Detect which cell encompasses the target text, then output its (x, y) center coordinate. 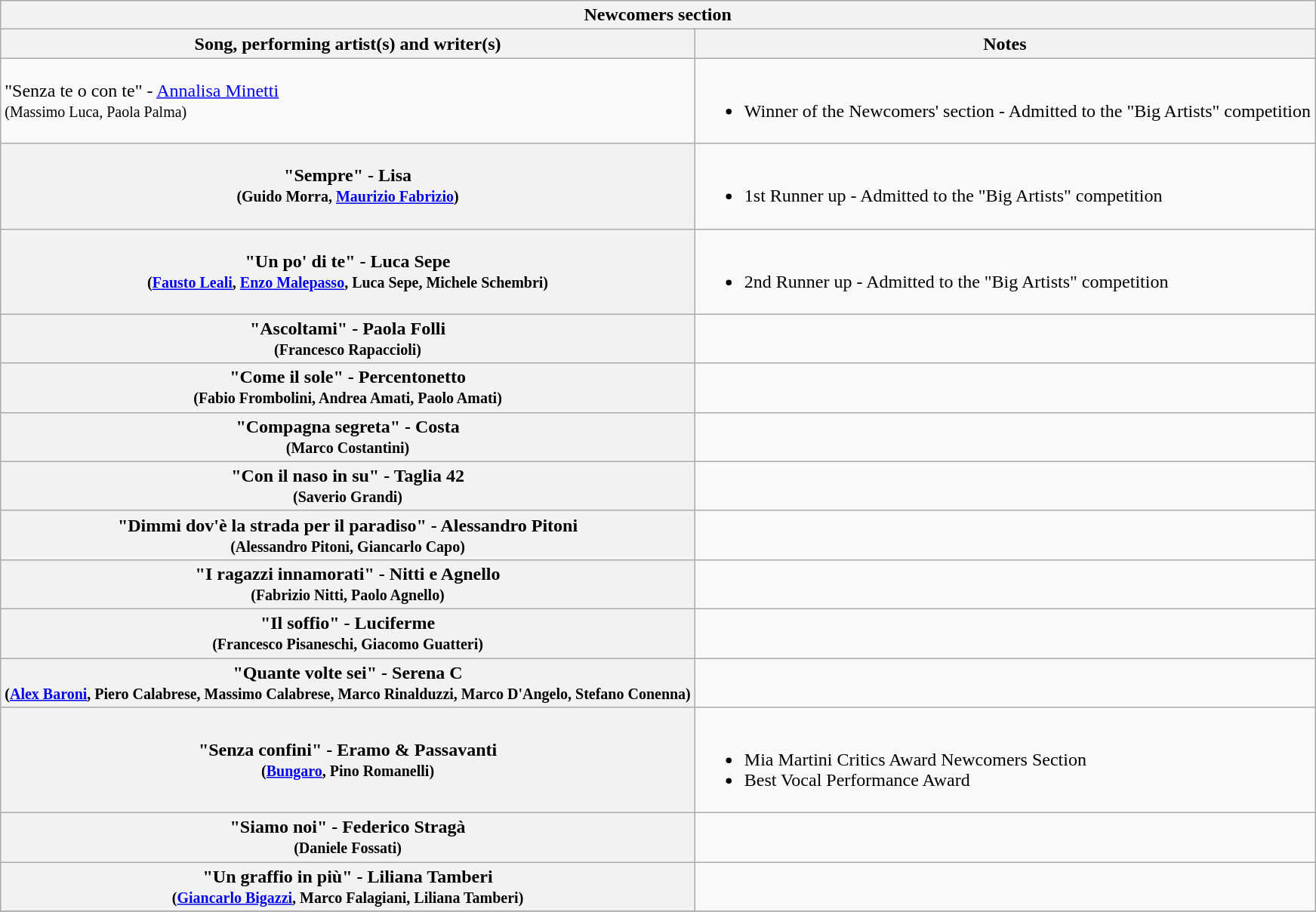
"Dimmi dov'è la strada per il paradiso" - Alessandro Pitoni (Alessandro Pitoni, Giancarlo Capo) (348, 535)
"Siamo noi" - Federico Stragà (Daniele Fossati) (348, 838)
"Come il sole" - Percentonetto (Fabio Frombolini, Andrea Amati, Paolo Amati) (348, 388)
"Ascoltami" - Paola Folli (Francesco Rapaccioli) (348, 338)
"Sempre" - Lisa (Guido Morra, Maurizio Fabrizio) (348, 186)
Mia Martini Critics Award Newcomers SectionBest Vocal Performance Award (1004, 760)
Notes (1004, 44)
2nd Runner up - Admitted to the "Big Artists" competition (1004, 272)
"Senza confini" - Eramo & Passavanti (Bungaro, Pino Romanelli) (348, 760)
Song, performing artist(s) and writer(s) (348, 44)
Winner of the Newcomers' section - Admitted to the "Big Artists" competition (1004, 101)
Newcomers section (658, 15)
"Compagna segreta" - Costa (Marco Costantini) (348, 436)
"Senza te o con te" - Annalisa Minetti (Massimo Luca, Paola Palma) (348, 101)
1st Runner up - Admitted to the "Big Artists" competition (1004, 186)
"Un po' di te" - Luca Sepe (Fausto Leali, Enzo Malepasso, Luca Sepe, Michele Schembri) (348, 272)
"Il soffio" - Luciferme (Francesco Pisaneschi, Giacomo Guatteri) (348, 633)
"Con il naso in su" - Taglia 42 (Saverio Grandi) (348, 486)
"Un graffio in più" - Liliana Tamberi (Giancarlo Bigazzi, Marco Falagiani, Liliana Tamberi) (348, 886)
"I ragazzi innamorati" - Nitti e Agnello (Fabrizio Nitti, Paolo Agnello) (348, 584)
"Quante volte sei" - Serena C (Alex Baroni, Piero Calabrese, Massimo Calabrese, Marco Rinalduzzi, Marco D'Angelo, Stefano Conenna) (348, 682)
